Determine the (X, Y) coordinate at the center of the cell enclosing the given text.  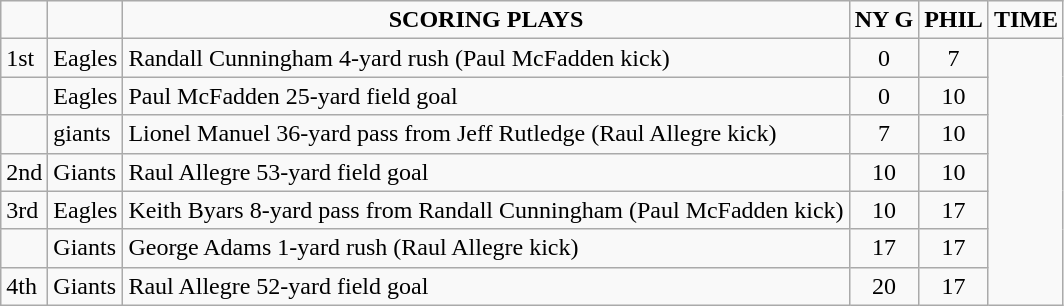
Keith Byars 8-yard pass from Randall Cunningham (Paul McFadden kick) (486, 210)
PHIL (954, 20)
giants (86, 134)
4th (24, 286)
3rd (24, 210)
Raul Allegre 53-yard field goal (486, 172)
Raul Allegre 52-yard field goal (486, 286)
George Adams 1-yard rush (Raul Allegre kick) (486, 248)
Paul McFadden 25-yard field goal (486, 96)
Lionel Manuel 36-yard pass from Jeff Rutledge (Raul Allegre kick) (486, 134)
Randall Cunningham 4-yard rush (Paul McFadden kick) (486, 58)
1st (24, 58)
SCORING PLAYS (486, 20)
20 (884, 286)
2nd (24, 172)
TIME (1026, 20)
NY G (884, 20)
